Detect which cell encompasses the target text, then output its (x, y) center coordinate. 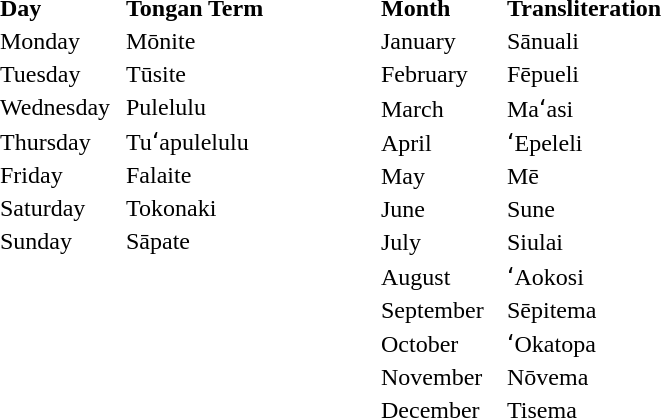
October (442, 344)
Pulelulu (222, 107)
July (442, 243)
November (442, 377)
June (442, 209)
Tuʻapulelulu (222, 142)
Sāpate (222, 241)
Falaite (222, 175)
March (442, 108)
Tokonaki (222, 208)
January (442, 41)
August (442, 276)
May (442, 177)
February (442, 75)
September (442, 310)
Mōnite (222, 41)
Tūsite (222, 75)
April (442, 143)
